Identify which cell holds the provided text, then report its [X, Y] central coordinate. 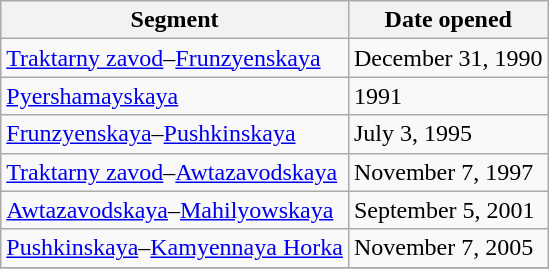
Segment [175, 20]
September 5, 2001 [448, 210]
July 3, 1995 [448, 134]
Awtazavodskaya–Mahilyowskaya [175, 210]
Traktarny zavod–Frunzyenskaya [175, 58]
Frunzyenskaya–Pushkinskaya [175, 134]
December 31, 1990 [448, 58]
Date opened [448, 20]
Traktarny zavod–Awtazavodskaya [175, 172]
November 7, 2005 [448, 248]
November 7, 1997 [448, 172]
1991 [448, 96]
Pyershamayskaya [175, 96]
Pushkinskaya–Kamyennaya Horka [175, 248]
